Identify which cell holds the provided text, then report its (x, y) central coordinate. 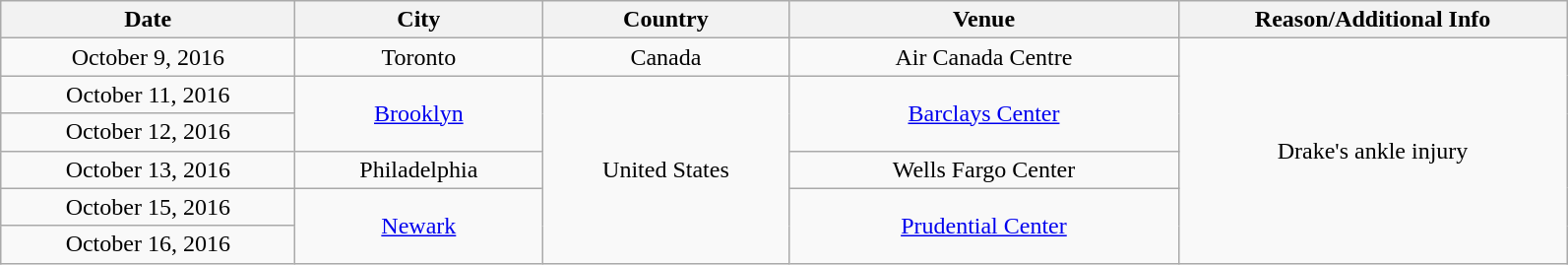
Drake's ankle injury (1372, 151)
October 11, 2016 (148, 95)
Venue (984, 20)
City (419, 20)
October 9, 2016 (148, 57)
Air Canada Centre (984, 57)
October 15, 2016 (148, 207)
United States (665, 169)
Prudential Center (984, 226)
Wells Fargo Center (984, 169)
Reason/Additional Info (1372, 20)
October 16, 2016 (148, 244)
Newark (419, 226)
Toronto (419, 57)
Canada (665, 57)
October 12, 2016 (148, 132)
Country (665, 20)
October 13, 2016 (148, 169)
Brooklyn (419, 113)
Barclays Center (984, 113)
Date (148, 20)
Philadelphia (419, 169)
